Extract the (x, y) coordinate from the center of the cell holding the provided text.  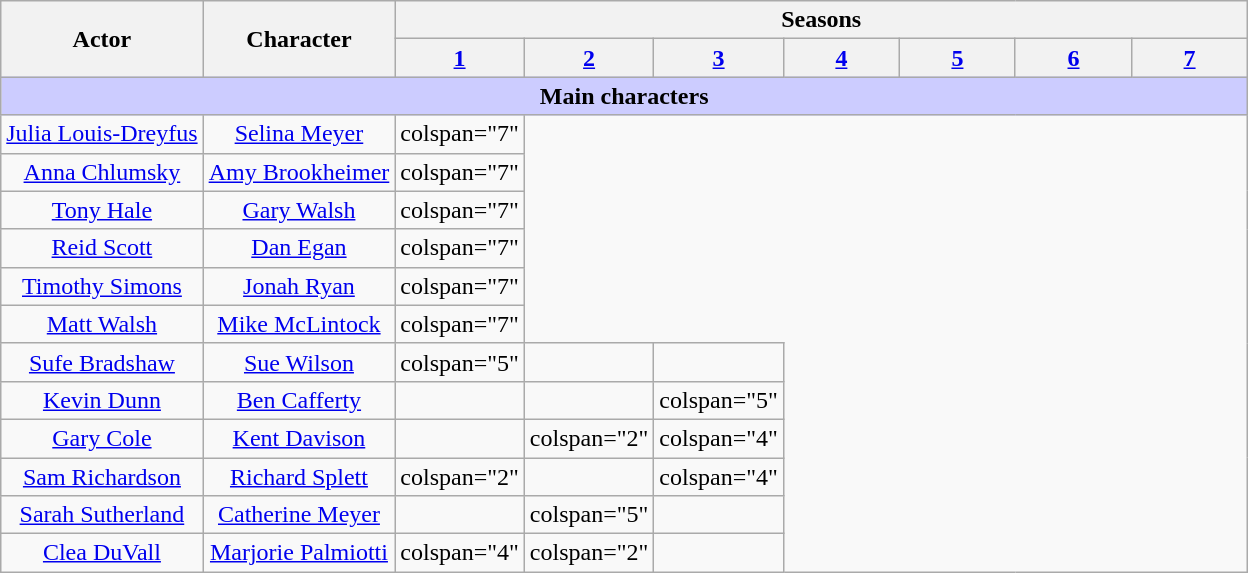
Richard Splett (299, 477)
Seasons (822, 20)
Timothy Simons (102, 286)
Mike McLintock (299, 324)
Tony Hale (102, 210)
7 (1190, 58)
Anna Chlumsky (102, 172)
Marjorie Palmiotti (299, 553)
6 (1073, 58)
Sam Richardson (102, 477)
Selina Meyer (299, 134)
Sarah Sutherland (102, 515)
Kent Davison (299, 438)
Gary Walsh (299, 210)
Dan Egan (299, 248)
Sue Wilson (299, 362)
Catherine Meyer (299, 515)
3 (719, 58)
Reid Scott (102, 248)
Actor (102, 39)
Amy Brookheimer (299, 172)
Gary Cole (102, 438)
Jonah Ryan (299, 286)
2 (589, 58)
Kevin Dunn (102, 400)
Main characters (624, 96)
1 (460, 58)
Julia Louis-Dreyfus (102, 134)
Sufe Bradshaw (102, 362)
5 (957, 58)
Ben Cafferty (299, 400)
Matt Walsh (102, 324)
Character (299, 39)
4 (841, 58)
Clea DuVall (102, 553)
